Provide the (x, y) coordinate of the cell's center where the given text is located.  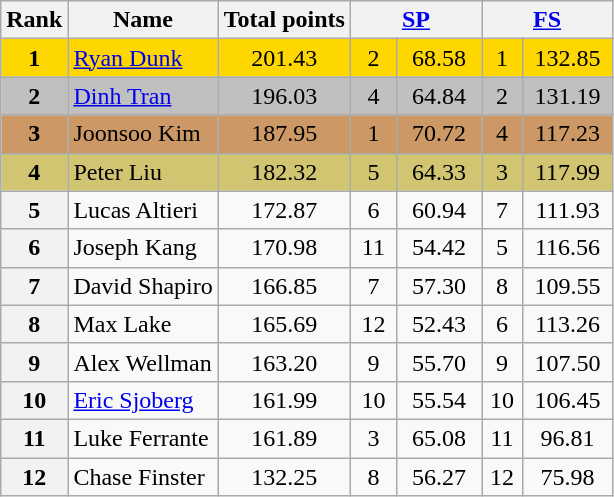
117.23 (567, 134)
163.20 (284, 362)
Dinh Tran (143, 96)
Max Lake (143, 324)
Luke Ferrante (143, 438)
170.98 (284, 248)
201.43 (284, 58)
56.27 (438, 477)
Chase Finster (143, 477)
Total points (284, 20)
196.03 (284, 96)
161.99 (284, 400)
Lucas Altieri (143, 210)
132.85 (567, 58)
113.26 (567, 324)
116.56 (567, 248)
166.85 (284, 286)
54.42 (438, 248)
David Shapiro (143, 286)
Joonsoo Kim (143, 134)
Rank (34, 20)
SP (416, 20)
107.50 (567, 362)
109.55 (567, 286)
Eric Sjoberg (143, 400)
55.70 (438, 362)
96.81 (567, 438)
117.99 (567, 172)
52.43 (438, 324)
75.98 (567, 477)
Alex Wellman (143, 362)
111.93 (567, 210)
Peter Liu (143, 172)
57.30 (438, 286)
161.89 (284, 438)
106.45 (567, 400)
132.25 (284, 477)
60.94 (438, 210)
182.32 (284, 172)
65.08 (438, 438)
64.33 (438, 172)
Name (143, 20)
187.95 (284, 134)
165.69 (284, 324)
FS (548, 20)
172.87 (284, 210)
55.54 (438, 400)
68.58 (438, 58)
131.19 (567, 96)
Ryan Dunk (143, 58)
70.72 (438, 134)
Joseph Kang (143, 248)
64.84 (438, 96)
